Search for the cell housing the specified text and yield its (X, Y) center coordinate. 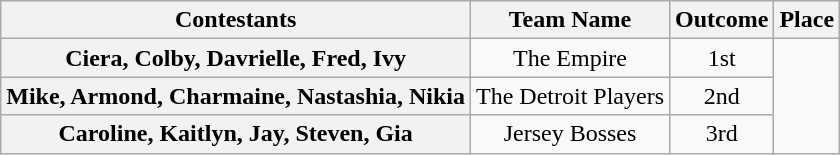
Jersey Bosses (570, 134)
Ciera, Colby, Davrielle, Fred, Ivy (236, 58)
3rd (722, 134)
The Detroit Players (570, 96)
1st (722, 58)
The Empire (570, 58)
Outcome (722, 20)
Contestants (236, 20)
Caroline, Kaitlyn, Jay, Steven, Gia (236, 134)
2nd (722, 96)
Mike, Armond, Charmaine, Nastashia, Nikia (236, 96)
Team Name (570, 20)
Place (807, 20)
